Capture the cell that displays the provided text and extract its (X, Y) central coordinate. 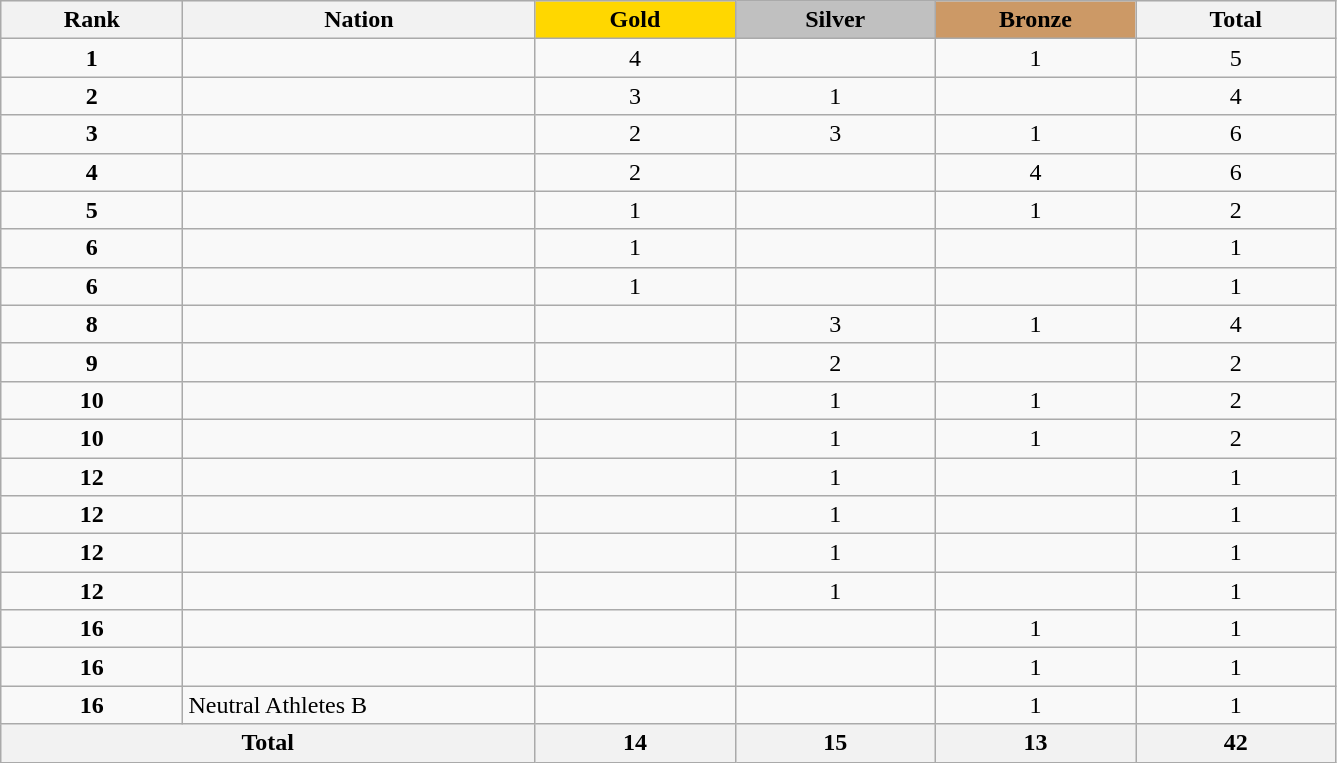
Rank (92, 20)
13 (1035, 743)
Silver (835, 20)
Gold (635, 20)
Bronze (1035, 20)
9 (92, 362)
Neutral Athletes B (359, 705)
15 (835, 743)
8 (92, 324)
42 (1236, 743)
Nation (359, 20)
14 (635, 743)
